Capture the cell that displays the provided text and extract its (x, y) central coordinate. 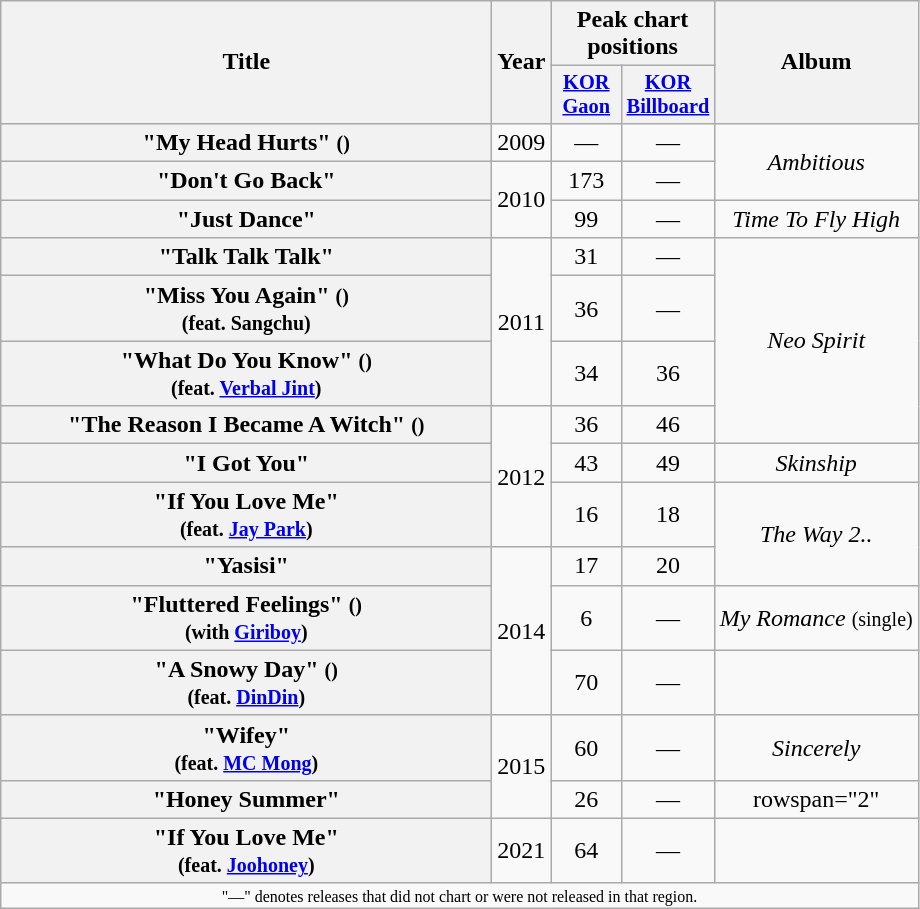
KORBillboard (668, 95)
"The Reason I Became A Witch" () (246, 425)
"Fluttered Feelings" ()(with Giriboy) (246, 618)
Sincerely (816, 748)
2014 (522, 631)
"My Head Hurts" () (246, 142)
31 (586, 257)
"—" denotes releases that did not chart or were not released in that region. (460, 895)
60 (586, 748)
46 (668, 425)
173 (586, 181)
"If You Love Me"(feat. Joohoney) (246, 850)
Year (522, 62)
16 (586, 514)
43 (586, 463)
Peak chart positions (632, 34)
My Romance (single) (816, 618)
70 (586, 682)
The Way 2.. (816, 534)
"Honey Summer" (246, 799)
2010 (522, 200)
Ambitious (816, 161)
Skinship (816, 463)
"Talk Talk Talk" (246, 257)
6 (586, 618)
Time To Fly High (816, 219)
2021 (522, 850)
2011 (522, 322)
17 (586, 566)
"Wifey"(feat. MC Mong) (246, 748)
"Yasisi" (246, 566)
"Just Dance" (246, 219)
"A Snowy Day" ()(feat. DinDin) (246, 682)
49 (668, 463)
2009 (522, 142)
Title (246, 62)
"I Got You" (246, 463)
2012 (522, 476)
Album (816, 62)
20 (668, 566)
KORGaon (586, 95)
rowspan="2" (816, 799)
64 (586, 850)
34 (586, 374)
2015 (522, 766)
"Don't Go Back" (246, 181)
"Miss You Again" ()(feat. Sangchu) (246, 308)
Neo Spirit (816, 341)
"What Do You Know" ()(feat. Verbal Jint) (246, 374)
"If You Love Me"(feat. Jay Park) (246, 514)
99 (586, 219)
18 (668, 514)
26 (586, 799)
